Pinpoint the cell where the given text exists, returning its [x, y] midpoint coordinate. 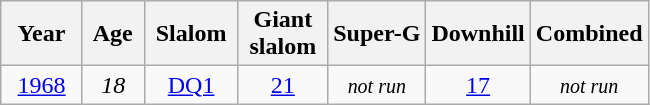
Giant slalom [283, 34]
18 [113, 85]
Downhill [478, 34]
Combined [589, 34]
Slalom [191, 34]
Year [42, 34]
Age [113, 34]
21 [283, 85]
DQ1 [191, 85]
1968 [42, 85]
17 [478, 85]
Super-G [377, 34]
